From the cell containing the given text, extract its center point as (x, y) coordinate. 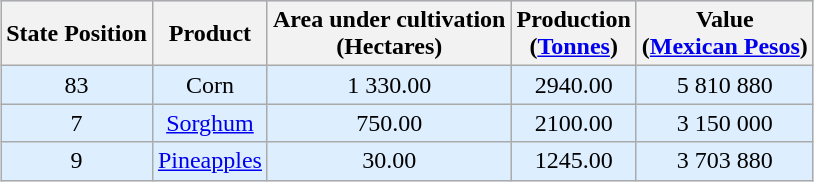
30.00 (389, 161)
Corn (210, 85)
Sorghum (210, 123)
750.00 (389, 123)
1 330.00 (389, 85)
Pineapples (210, 161)
2940.00 (574, 85)
2100.00 (574, 123)
State Position (77, 34)
7 (77, 123)
3 150 000 (724, 123)
3 703 880 (724, 161)
1245.00 (574, 161)
5 810 880 (724, 85)
Area under cultivation(Hectares) (389, 34)
Production(Tonnes) (574, 34)
Value(Mexican Pesos) (724, 34)
83 (77, 85)
9 (77, 161)
Product (210, 34)
